For the text-containing cell, return its midpoint in [x, y] coordinate format. 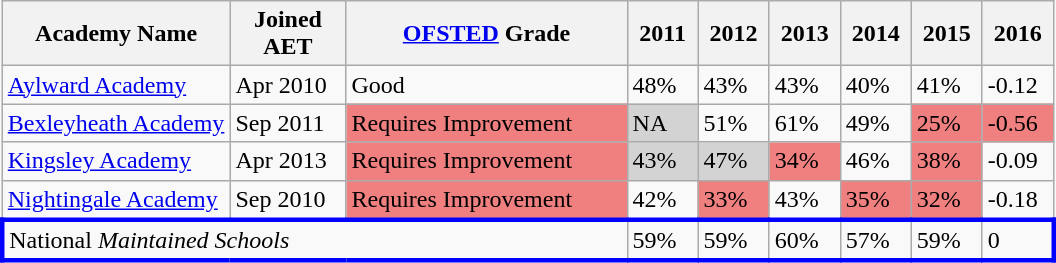
34% [804, 161]
-0.56 [1018, 123]
47% [734, 161]
61% [804, 123]
46% [876, 161]
2013 [804, 34]
Bexleyheath Academy [116, 123]
40% [876, 85]
57% [876, 240]
NA [662, 123]
Kingsley Academy [116, 161]
41% [946, 85]
Joined AET [288, 34]
32% [946, 200]
51% [734, 123]
-0.09 [1018, 161]
2012 [734, 34]
OFSTED Grade [486, 34]
42% [662, 200]
2011 [662, 34]
0 [1018, 240]
Sep 2011 [288, 123]
National Maintained Schools [314, 240]
2015 [946, 34]
48% [662, 85]
49% [876, 123]
Academy Name [116, 34]
Aylward Academy [116, 85]
Good [486, 85]
-0.12 [1018, 85]
Sep 2010 [288, 200]
2014 [876, 34]
33% [734, 200]
Apr 2013 [288, 161]
35% [876, 200]
-0.18 [1018, 200]
2016 [1018, 34]
38% [946, 161]
Nightingale Academy [116, 200]
60% [804, 240]
Apr 2010 [288, 85]
25% [946, 123]
